Return the [x, y] coordinate for the center point of the cell that contains the specified text.  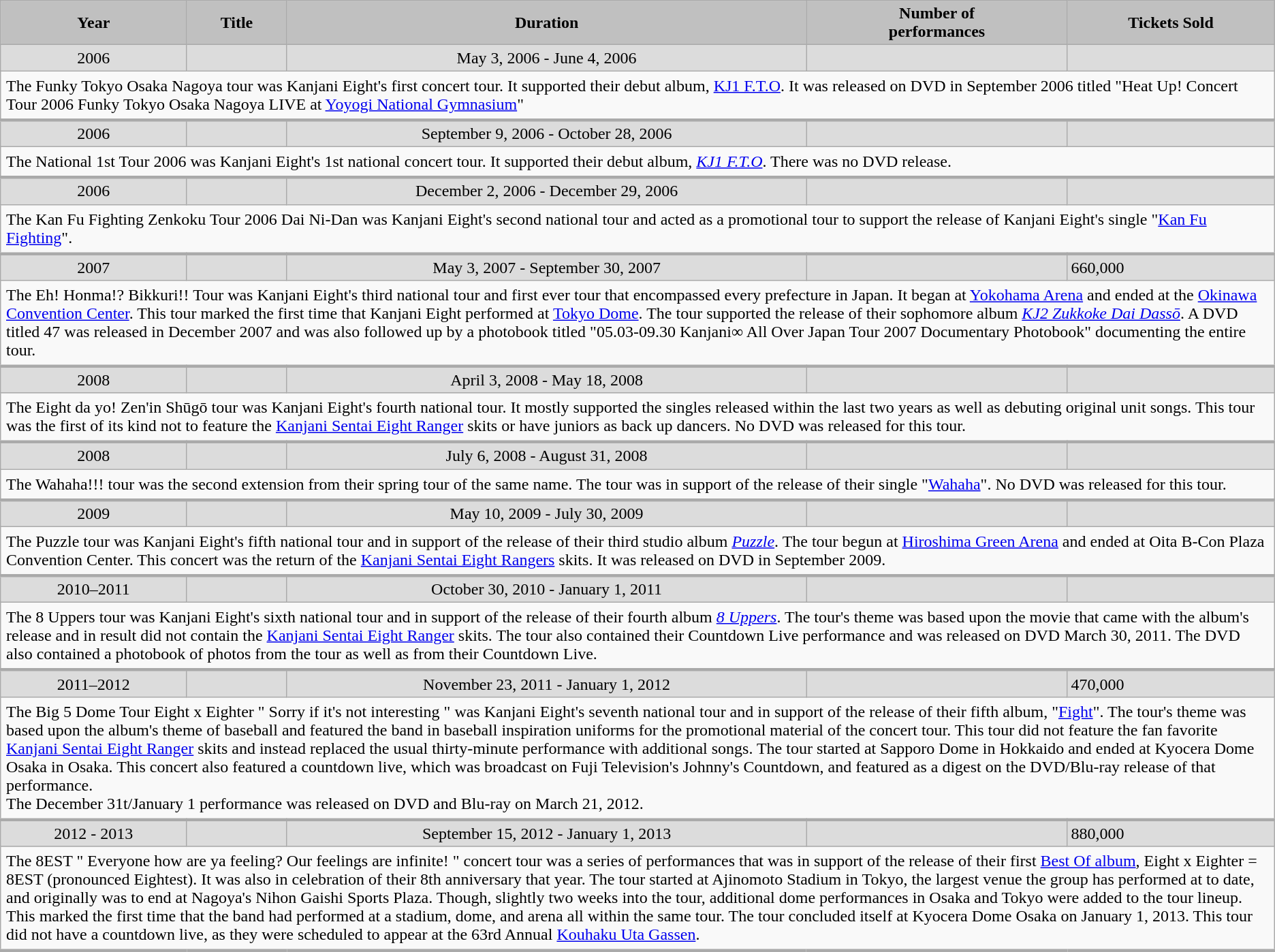
May 3, 2007 - September 30, 2007 [546, 267]
September 9, 2006 - October 28, 2006 [546, 133]
470,000 [1171, 684]
May 10, 2009 - July 30, 2009 [546, 513]
November 23, 2011 - January 1, 2012 [546, 684]
September 15, 2012 - January 1, 2013 [546, 833]
2011–2012 [94, 684]
May 3, 2006 - June 4, 2006 [546, 58]
October 30, 2010 - January 1, 2011 [546, 589]
2010–2011 [94, 589]
880,000 [1171, 833]
660,000 [1171, 267]
Duration [546, 23]
2009 [94, 513]
Tickets Sold [1171, 23]
The National 1st Tour 2006 was Kanjani Eight's 1st national concert tour. It supported their debut album, KJ1 F.T.O. There was no DVD release. [637, 162]
Title [237, 23]
Year [94, 23]
Number ofperformances [937, 23]
December 2, 2006 - December 29, 2006 [546, 191]
July 6, 2008 - August 31, 2008 [546, 456]
2012 - 2013 [94, 833]
April 3, 2008 - May 18, 2008 [546, 380]
2007 [94, 267]
